For the text-containing cell, return its midpoint in [x, y] coordinate format. 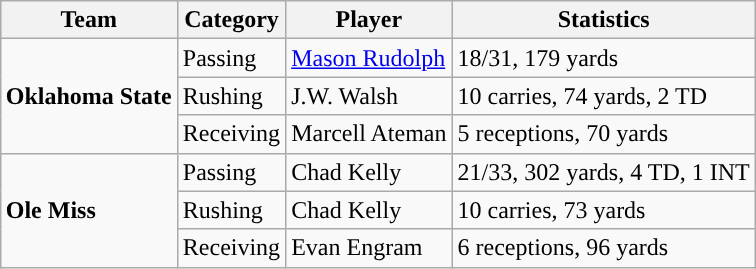
Category [231, 20]
6 receptions, 96 yards [604, 248]
5 receptions, 70 yards [604, 134]
Evan Engram [369, 248]
Statistics [604, 20]
Ole Miss [88, 210]
J.W. Walsh [369, 96]
10 carries, 73 yards [604, 210]
10 carries, 74 yards, 2 TD [604, 96]
21/33, 302 yards, 4 TD, 1 INT [604, 172]
Team [88, 20]
Mason Rudolph [369, 58]
Oklahoma State [88, 96]
Player [369, 20]
Marcell Ateman [369, 134]
18/31, 179 yards [604, 58]
